Extract the [X, Y] coordinate from the center of the cell holding the provided text.  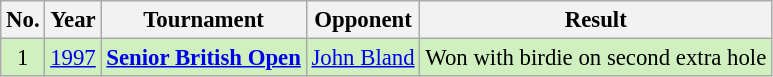
1997 [73, 58]
Won with birdie on second extra hole [596, 58]
Opponent [363, 20]
No. [23, 20]
John Bland [363, 58]
Year [73, 20]
Result [596, 20]
1 [23, 58]
Senior British Open [204, 58]
Tournament [204, 20]
